For the text-containing cell, return its midpoint in (x, y) coordinate format. 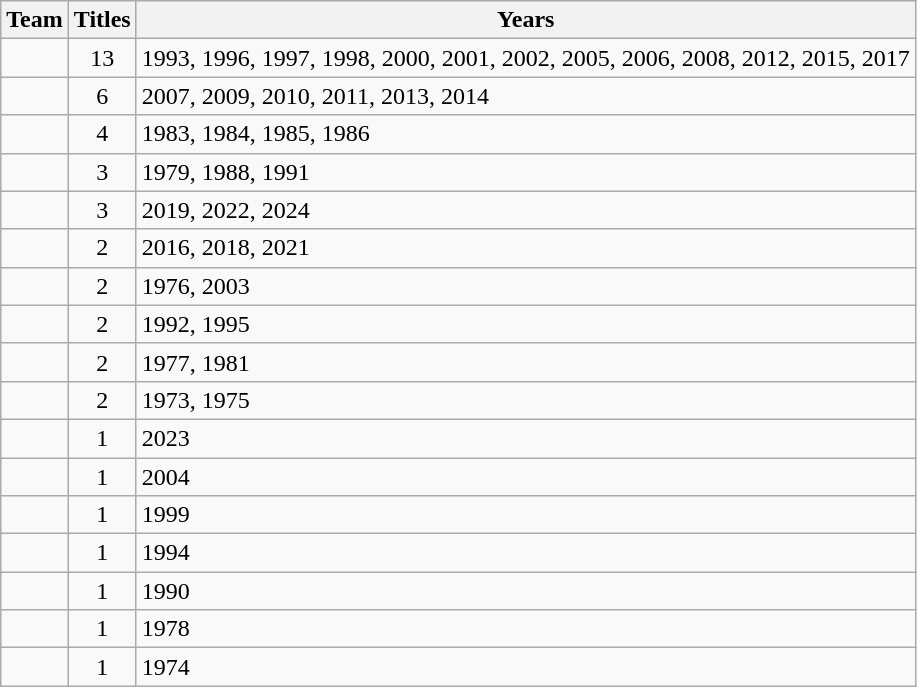
Titles (102, 20)
Team (35, 20)
6 (102, 96)
1994 (526, 553)
1973, 1975 (526, 400)
1993, 1996, 1997, 1998, 2000, 2001, 2002, 2005, 2006, 2008, 2012, 2015, 2017 (526, 58)
4 (102, 134)
13 (102, 58)
1990 (526, 591)
1976, 2003 (526, 286)
2016, 2018, 2021 (526, 248)
1978 (526, 629)
1974 (526, 667)
1983, 1984, 1985, 1986 (526, 134)
2019, 2022, 2024 (526, 210)
1977, 1981 (526, 362)
1992, 1995 (526, 324)
2007, 2009, 2010, 2011, 2013, 2014 (526, 96)
Years (526, 20)
1999 (526, 515)
2023 (526, 438)
2004 (526, 477)
1979, 1988, 1991 (526, 172)
